Extract the (x, y) coordinate from the center of the cell holding the provided text.  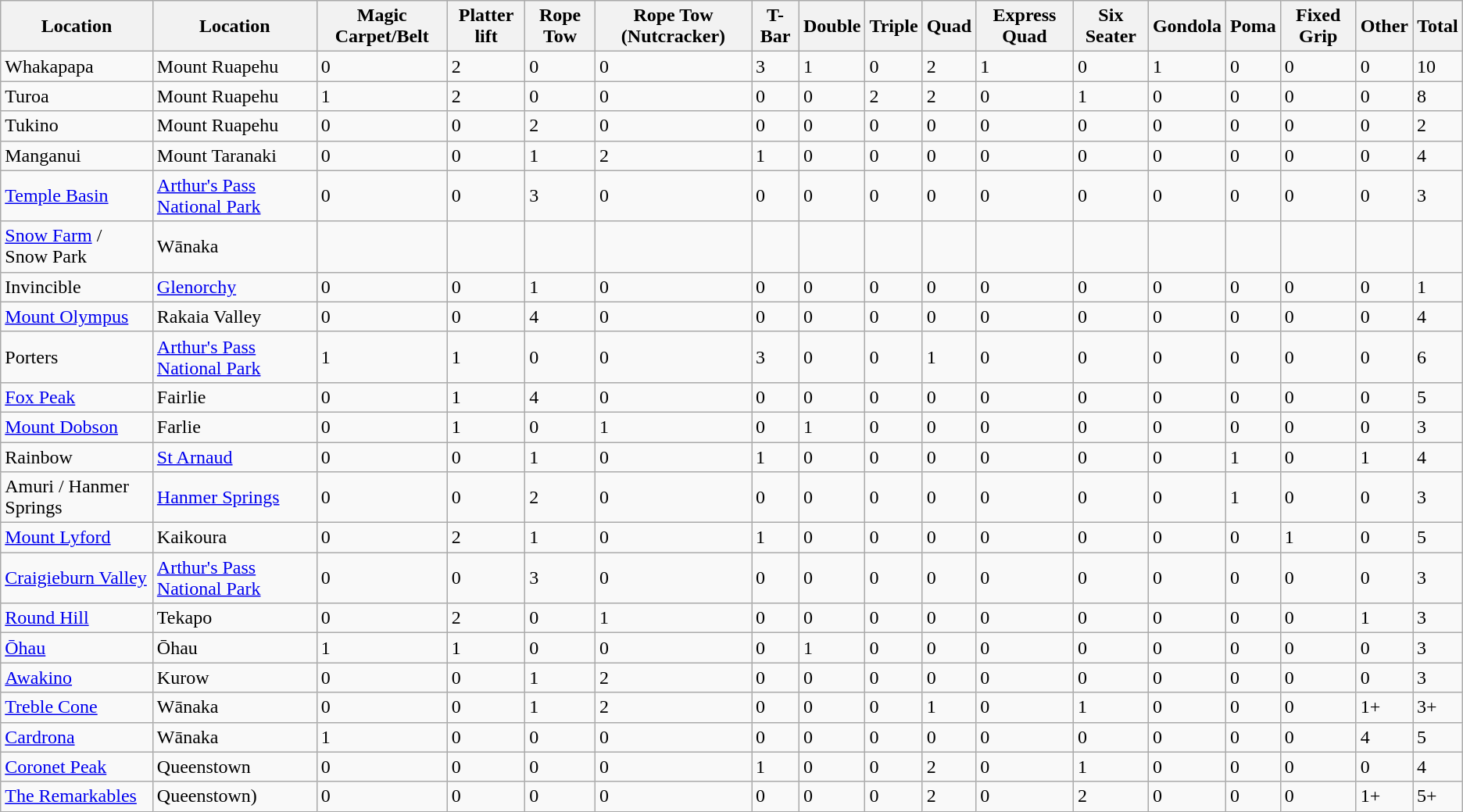
Coronet Peak (77, 767)
T-Bar (775, 27)
Round Hill (77, 618)
Whakapapa (77, 66)
Awakino (77, 678)
Magic Carpet/Belt (381, 27)
Mount Taranaki (234, 156)
Kurow (234, 678)
Cardrona (77, 737)
Rope Tow (560, 27)
Tukino (77, 126)
Express Quad (1025, 27)
Gondola (1186, 27)
Fairlie (234, 397)
Other (1384, 27)
Treble Cone (77, 707)
Farlie (234, 427)
St Arnaud (234, 457)
Temple Basin (77, 195)
Rope Tow (Nutcracker) (673, 27)
Porters (77, 356)
Quad (949, 27)
Hanmer Springs (234, 497)
Mount Lyford (77, 538)
Rainbow (77, 457)
Turoa (77, 96)
Glenorchy (234, 287)
Six Seater (1111, 27)
Tekapo (234, 618)
Platter lift (486, 27)
Queenstown (234, 767)
Fixed Grip (1318, 27)
Invincible (77, 287)
Amuri / Hanmer Springs (77, 497)
Poma (1253, 27)
Rakaia Valley (234, 317)
Total (1438, 27)
Mount Dobson (77, 427)
Triple (894, 27)
Mount Olympus (77, 317)
10 (1438, 66)
The Remarkables (77, 796)
8 (1438, 96)
Queenstown) (234, 796)
Snow Farm / Snow Park (77, 247)
Double (832, 27)
3+ (1438, 707)
Kaikoura (234, 538)
Craigieburn Valley (77, 578)
6 (1438, 356)
Fox Peak (77, 397)
Manganui (77, 156)
5+ (1438, 796)
